Return the [x, y] coordinate for the center point of the cell that contains the specified text.  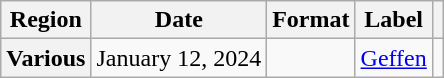
January 12, 2024 [179, 58]
Region [46, 20]
Geffen [394, 58]
Various [46, 58]
Format [311, 20]
Label [394, 20]
Date [179, 20]
